From the cell containing the given text, extract its center point as [x, y] coordinate. 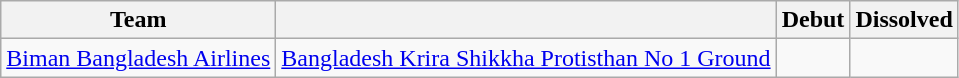
Dissolved [904, 20]
Biman Bangladesh Airlines [138, 58]
Team [138, 20]
Bangladesh Krira Shikkha Protisthan No 1 Ground [526, 58]
Debut [813, 20]
